Locate the cell with the specified text and output its (X, Y) center coordinate. 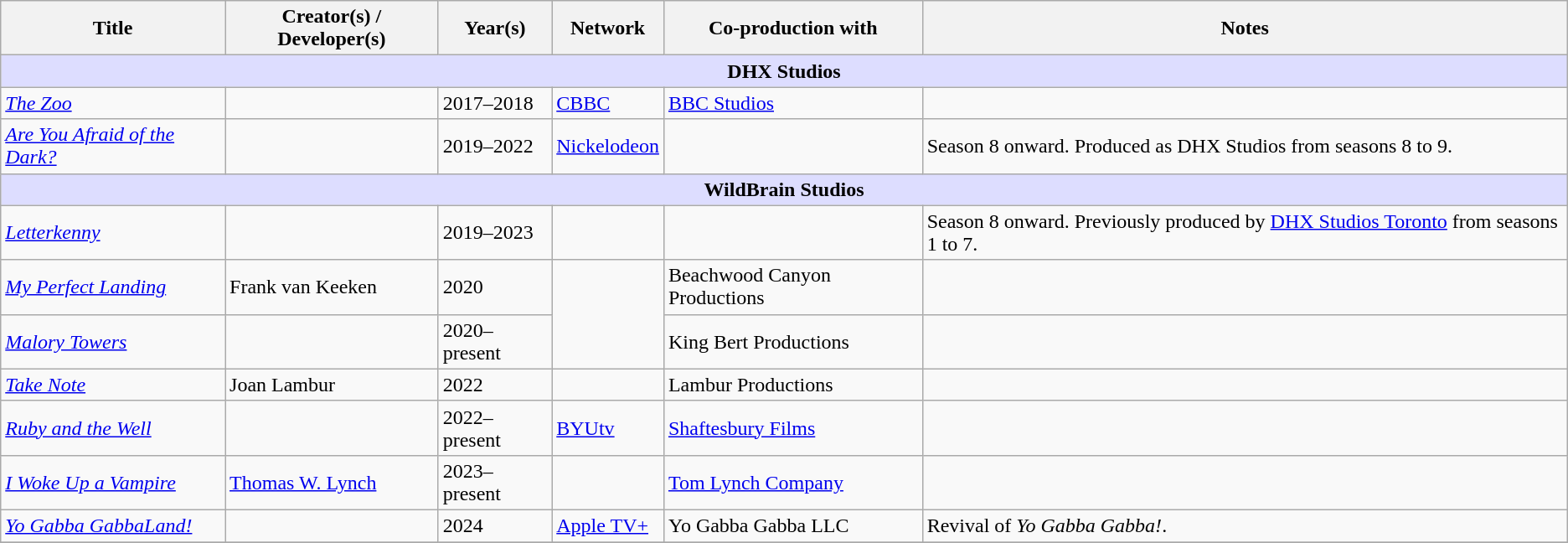
Revival of Yo Gabba Gabba!. (1245, 525)
Creator(s) / Developer(s) (332, 28)
The Zoo (113, 103)
Letterkenny (113, 233)
CBBC (608, 103)
Co-production with (792, 28)
My Perfect Landing (113, 287)
Frank van Keeken (332, 287)
Yo Gabba Gabba LLC (792, 525)
DHX Studios (784, 71)
2017–2018 (495, 103)
Season 8 onward. Produced as DHX Studios from seasons 8 to 9. (1245, 146)
Tom Lynch Company (792, 483)
King Bert Productions (792, 342)
I Woke Up a Vampire (113, 483)
Network (608, 28)
Thomas W. Lynch (332, 483)
Take Note (113, 385)
Malory Towers (113, 342)
2019–2023 (495, 233)
Nickelodeon (608, 146)
Apple TV+ (608, 525)
2023–present (495, 483)
Title (113, 28)
Season 8 onward. Previously produced by DHX Studios Toronto from seasons 1 to 7. (1245, 233)
2020 (495, 287)
Lambur Productions (792, 385)
2020–present (495, 342)
BBC Studios (792, 103)
Notes (1245, 28)
2024 (495, 525)
WildBrain Studios (784, 189)
Yo Gabba GabbaLand! (113, 525)
Joan Lambur (332, 385)
2022 (495, 385)
Are You Afraid of the Dark? (113, 146)
Year(s) (495, 28)
2022–present (495, 427)
2019–2022 (495, 146)
Beachwood Canyon Productions (792, 287)
Ruby and the Well (113, 427)
Shaftesbury Films (792, 427)
BYUtv (608, 427)
